From the cell containing the given text, extract its center point as [x, y] coordinate. 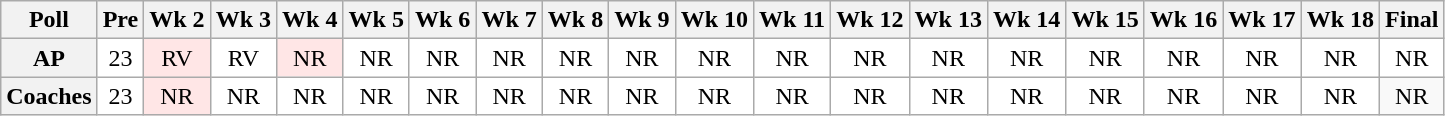
Coaches [49, 96]
Final [1412, 20]
Wk 8 [575, 20]
Wk 12 [870, 20]
AP [49, 58]
Wk 11 [792, 20]
Wk 7 [509, 20]
Wk 3 [243, 20]
Wk 6 [442, 20]
Wk 2 [177, 20]
Wk 17 [1262, 20]
Wk 14 [1026, 20]
Wk 15 [1105, 20]
Wk 9 [642, 20]
Wk 13 [948, 20]
Wk 4 [310, 20]
Wk 16 [1183, 20]
Pre [120, 20]
Wk 10 [714, 20]
Poll [49, 20]
Wk 18 [1340, 20]
Wk 5 [376, 20]
